Provide the [X, Y] coordinate of the cell's center where the given text is located.  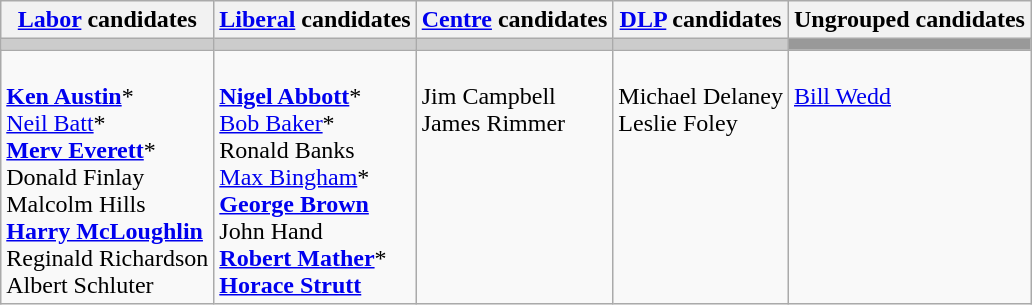
Bill Wedd [909, 177]
Ken Austin* Neil Batt* Merv Everett* Donald Finlay Malcolm Hills Harry McLoughlin Reginald Richardson Albert Schluter [108, 177]
Labor candidates [108, 20]
DLP candidates [701, 20]
Ungrouped candidates [909, 20]
Michael Delaney Leslie Foley [701, 177]
Liberal candidates [315, 20]
Centre candidates [514, 20]
Jim Campbell James Rimmer [514, 177]
Nigel Abbott* Bob Baker* Ronald Banks Max Bingham* George Brown John Hand Robert Mather* Horace Strutt [315, 177]
